Capture the cell that displays the provided text and extract its [X, Y] central coordinate. 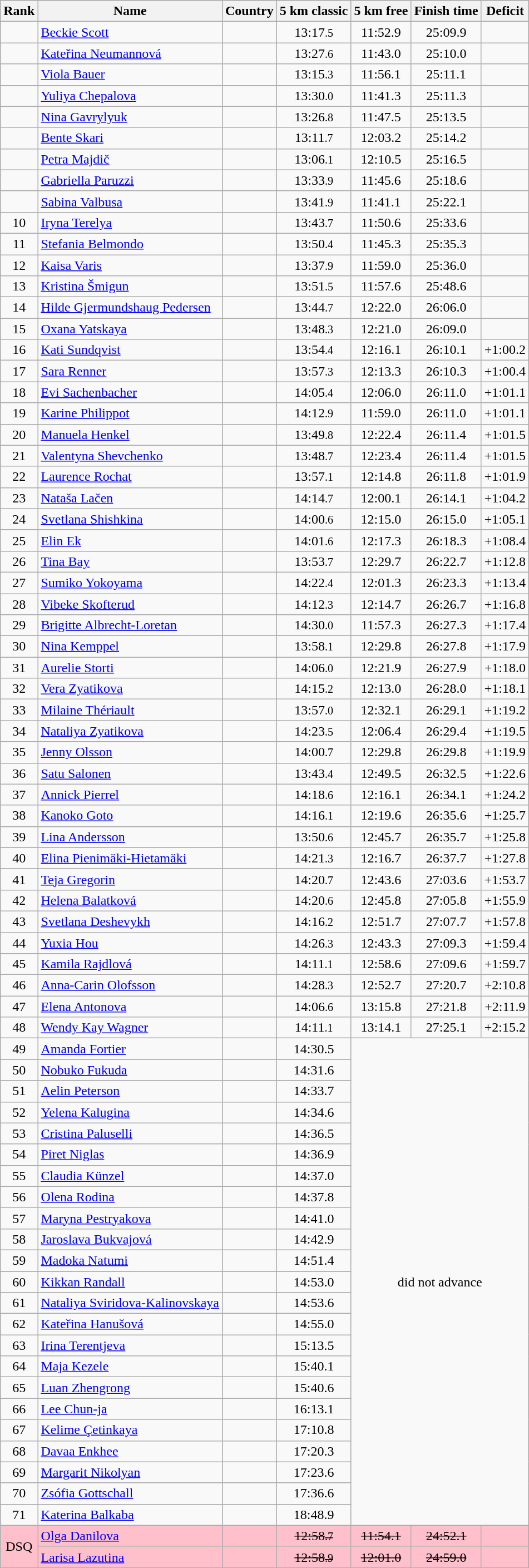
Kristina Šmigun [130, 287]
+1:59.4 [505, 943]
Oxana Yatskaya [130, 329]
26:23.3 [446, 583]
Vibeke Skofterud [130, 604]
26:34.1 [446, 795]
14:28.3 [314, 985]
26:37.7 [446, 858]
25:48.6 [446, 287]
Deficit [505, 11]
13:30.0 [314, 96]
+1:25.7 [505, 816]
Kateřina Neumannová [130, 53]
Jaroslava Bukvajová [130, 1239]
17:10.8 [314, 1430]
12:14.7 [381, 604]
14:05.4 [314, 392]
Hilde Gjermundshaug Pedersen [130, 308]
11:45.6 [381, 180]
14:55.0 [314, 1324]
40 [19, 858]
+1:25.8 [505, 837]
Finish time [446, 11]
14:18.6 [314, 795]
14:33.7 [314, 1091]
Nina Kemppel [130, 647]
31 [19, 668]
13:48.7 [314, 456]
12:19.6 [381, 816]
26:15.0 [446, 519]
17 [19, 371]
Iryna Terelya [130, 223]
13:54.4 [314, 350]
+1:19.9 [505, 752]
Anna-Carin Olofsson [130, 985]
14:21.3 [314, 858]
64 [19, 1367]
+1:08.4 [505, 540]
12:13.0 [381, 689]
13:53.7 [314, 561]
27:07.7 [446, 921]
Katerina Balkaba [130, 1515]
Davaa Enkhee [130, 1451]
Laurence Rochat [130, 477]
Jenny Olsson [130, 752]
14:42.9 [314, 1239]
+1:00.2 [505, 350]
20 [19, 435]
Helena Balatková [130, 900]
12:23.4 [381, 456]
21 [19, 456]
11:45.3 [381, 244]
14:41.0 [314, 1218]
13:50.6 [314, 837]
12:22.4 [381, 435]
12:06.0 [381, 392]
14:26.3 [314, 943]
14:00.6 [314, 519]
+1:53.7 [505, 879]
30 [19, 647]
12:51.7 [381, 921]
13:57.1 [314, 477]
12:13.3 [381, 371]
38 [19, 816]
48 [19, 1028]
12:22.0 [381, 308]
Wendy Kay Wagner [130, 1028]
Elena Antonova [130, 1007]
14:16.1 [314, 816]
Bente Skari [130, 138]
Milaine Thériault [130, 710]
13:14.1 [381, 1028]
+1:16.8 [505, 604]
14:00.7 [314, 752]
26:27.8 [446, 647]
12:43.3 [381, 943]
27:20.7 [446, 985]
45 [19, 964]
did not advance [440, 1282]
14:37.8 [314, 1197]
+1:12.8 [505, 561]
39 [19, 837]
Annick Pierrel [130, 795]
Lina Andersson [130, 837]
14:16.2 [314, 921]
13:58.1 [314, 647]
14:53.0 [314, 1281]
19 [19, 413]
13:41.9 [314, 201]
13:43.4 [314, 773]
Elin Ek [130, 540]
14:22.4 [314, 583]
Claudia Künzel [130, 1176]
+1:18.1 [505, 689]
12:45.7 [381, 837]
27 [19, 583]
26:28.0 [446, 689]
13:15.8 [381, 1007]
61 [19, 1303]
51 [19, 1091]
12:58.9 [314, 1557]
Nataliya Sviridova-Kalinovskaya [130, 1303]
Aelin Peterson [130, 1091]
27:05.8 [446, 900]
11 [19, 244]
+1:55.9 [505, 900]
Kateřina Hanušová [130, 1324]
Brigitte Albrecht-Loretan [130, 625]
14:51.4 [314, 1260]
71 [19, 1515]
26:29.1 [446, 710]
25:22.1 [446, 201]
29 [19, 625]
Yelena Kalugina [130, 1112]
Viola Bauer [130, 75]
25:11.3 [446, 96]
+1:27.8 [505, 858]
14:14.7 [314, 498]
12:06.4 [381, 731]
Yuxia Hou [130, 943]
Olena Rodina [130, 1197]
58 [19, 1239]
13:49.8 [314, 435]
+2:11.9 [505, 1007]
+2:10.8 [505, 985]
65 [19, 1388]
27:09.3 [446, 943]
28 [19, 604]
10 [19, 223]
26:27.3 [446, 625]
Sabina Valbusa [130, 201]
11:41.3 [381, 96]
59 [19, 1260]
Kelime Çetinkaya [130, 1430]
Nataliya Zyatikova [130, 731]
14:06.0 [314, 668]
35 [19, 752]
Kaisa Varis [130, 265]
13:57.3 [314, 371]
13:06.1 [314, 159]
25:11.1 [446, 75]
Valentyna Shevchenko [130, 456]
12:17.3 [381, 540]
Kanoko Goto [130, 816]
14:12.9 [314, 413]
14:01.6 [314, 540]
57 [19, 1218]
11:50.6 [381, 223]
12:01.3 [381, 583]
26:32.5 [446, 773]
11:41.1 [381, 201]
26:14.1 [446, 498]
Gabriella Paruzzi [130, 180]
25:35.3 [446, 244]
12:58.7 [314, 1536]
13:51.5 [314, 287]
12:03.2 [381, 138]
49 [19, 1049]
14:23.5 [314, 731]
17:36.6 [314, 1493]
14:30.0 [314, 625]
26:29.4 [446, 731]
34 [19, 731]
+1:13.4 [505, 583]
12:58.6 [381, 964]
46 [19, 985]
+1:19.5 [505, 731]
26:35.6 [446, 816]
14:20.7 [314, 879]
Kati Sundqvist [130, 350]
14:37.0 [314, 1176]
14:06.6 [314, 1007]
26:29.8 [446, 752]
+1:04.2 [505, 498]
66 [19, 1409]
43 [19, 921]
22 [19, 477]
Karine Philippot [130, 413]
15 [19, 329]
Manuela Henkel [130, 435]
26:09.0 [446, 329]
12:21.0 [381, 329]
27:09.6 [446, 964]
+1:19.2 [505, 710]
Satu Salonen [130, 773]
13:50.4 [314, 244]
14:30.5 [314, 1049]
12:43.6 [381, 879]
68 [19, 1451]
14:12.3 [314, 604]
14:15.2 [314, 689]
25:18.6 [446, 180]
67 [19, 1430]
13:11.7 [314, 138]
14:20.6 [314, 900]
12:45.8 [381, 900]
15:13.5 [314, 1345]
+2:15.2 [505, 1028]
12:29.7 [381, 561]
Maja Kezele [130, 1367]
Beckie Scott [130, 32]
13:26.8 [314, 117]
Yuliya Chepalova [130, 96]
Maryna Pestryakova [130, 1218]
Tina Bay [130, 561]
12:01.0 [381, 1557]
32 [19, 689]
Madoka Natumi [130, 1260]
11:54.1 [381, 1536]
26:10.3 [446, 371]
Stefania Belmondo [130, 244]
11:57.6 [381, 287]
+1:17.9 [505, 647]
26:35.7 [446, 837]
24 [19, 519]
11:43.0 [381, 53]
14:36.9 [314, 1155]
17:23.6 [314, 1472]
24:59.0 [446, 1557]
36 [19, 773]
15:40.1 [314, 1367]
Rank [19, 11]
42 [19, 900]
Amanda Fortier [130, 1049]
60 [19, 1281]
13 [19, 287]
24:52.1 [446, 1536]
Svetlana Deshevykh [130, 921]
53 [19, 1133]
Country [249, 11]
14:34.6 [314, 1112]
12:52.7 [381, 985]
Nina Gavrylyuk [130, 117]
+1:05.1 [505, 519]
13:33.9 [314, 180]
23 [19, 498]
26:11.8 [446, 477]
25:33.6 [446, 223]
25:36.0 [446, 265]
12 [19, 265]
62 [19, 1324]
25 [19, 540]
55 [19, 1176]
26:22.7 [446, 561]
+1:18.0 [505, 668]
DSQ [19, 1546]
25:09.9 [446, 32]
12:14.8 [381, 477]
14:53.6 [314, 1303]
Sumiko Yokoyama [130, 583]
Kamila Rajdlová [130, 964]
12:16.7 [381, 858]
26:26.7 [446, 604]
16 [19, 350]
13:37.9 [314, 265]
11:56.1 [381, 75]
25:14.2 [446, 138]
54 [19, 1155]
+1:00.4 [505, 371]
Name [130, 11]
14:31.6 [314, 1070]
12:10.5 [381, 159]
11:52.9 [381, 32]
Olga Danilova [130, 1536]
44 [19, 943]
63 [19, 1345]
50 [19, 1070]
56 [19, 1197]
Cristina Paluselli [130, 1133]
37 [19, 795]
13:17.5 [314, 32]
+1:17.4 [505, 625]
15:40.6 [314, 1388]
26:27.9 [446, 668]
12:21.9 [381, 668]
18:48.9 [314, 1515]
14 [19, 308]
25:10.0 [446, 53]
13:48.3 [314, 329]
Larisa Lazutina [130, 1557]
Zsófia Gottschall [130, 1493]
13:43.7 [314, 223]
+1:22.6 [505, 773]
27:25.1 [446, 1028]
26 [19, 561]
25:13.5 [446, 117]
12:49.5 [381, 773]
Margarit Nikolyan [130, 1472]
26:18.3 [446, 540]
5 km free [381, 11]
11:47.5 [381, 117]
Vera Zyatikova [130, 689]
+1:57.8 [505, 921]
70 [19, 1493]
12:15.0 [381, 519]
13:57.0 [314, 710]
Teja Gregorin [130, 879]
Svetlana Shishkina [130, 519]
Elina Pienimäki-Hietamäki [130, 858]
16:13.1 [314, 1409]
+1:24.2 [505, 795]
13:44.7 [314, 308]
13:15.3 [314, 75]
Irina Terentjeva [130, 1345]
Nataša Lačen [130, 498]
41 [19, 879]
26:06.0 [446, 308]
Luan Zhengrong [130, 1388]
26:10.1 [446, 350]
13:27.6 [314, 53]
12:32.1 [381, 710]
Aurelie Storti [130, 668]
27:21.8 [446, 1007]
17:20.3 [314, 1451]
18 [19, 392]
69 [19, 1472]
Lee Chun-ja [130, 1409]
25:16.5 [446, 159]
Sara Renner [130, 371]
Petra Majdič [130, 159]
Nobuko Fukuda [130, 1070]
+1:01.9 [505, 477]
Kikkan Randall [130, 1281]
Evi Sachenbacher [130, 392]
33 [19, 710]
Piret Niglas [130, 1155]
52 [19, 1112]
5 km classic [314, 11]
27:03.6 [446, 879]
+1:59.7 [505, 964]
14:36.5 [314, 1133]
47 [19, 1007]
11:57.3 [381, 625]
12:00.1 [381, 498]
